For the text-containing cell, return its midpoint in [X, Y] coordinate format. 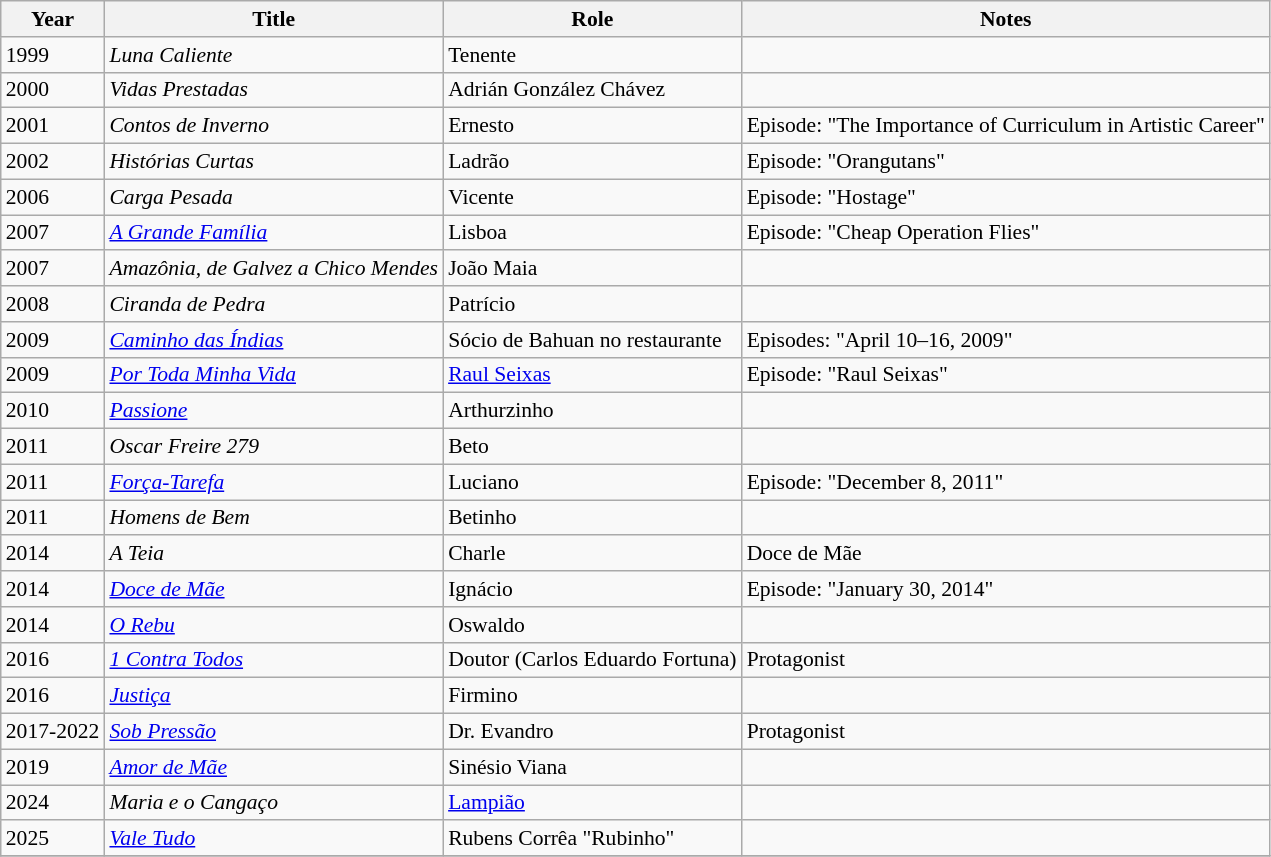
2025 [53, 839]
Sinésio Viana [592, 767]
Firmino [592, 696]
Doutor (Carlos Eduardo Fortuna) [592, 660]
Episode: "December 8, 2011" [1006, 482]
Beto [592, 447]
Raul Seixas [592, 375]
Adrián González Chávez [592, 90]
Dr. Evandro [592, 732]
Ignácio [592, 589]
Ciranda de Pedra [274, 304]
Amor de Mãe [274, 767]
Title [274, 19]
Luciano [592, 482]
Sócio de Bahuan no restaurante [592, 340]
Justiça [274, 696]
2002 [53, 162]
Episode: "Orangutans" [1006, 162]
Oswaldo [592, 625]
Contos de Inverno [274, 126]
Ladrão [592, 162]
Charle [592, 554]
Luna Caliente [274, 55]
Lisboa [592, 233]
Role [592, 19]
2001 [53, 126]
Homens de Bem [274, 518]
Tenente [592, 55]
Episodes: "April 10–16, 2009" [1006, 340]
2010 [53, 411]
Vicente [592, 197]
Caminho das Índias [274, 340]
Sob Pressão [274, 732]
Betinho [592, 518]
Lampião [592, 803]
Carga Pesada [274, 197]
Amazônia, de Galvez a Chico Mendes [274, 269]
Vale Tudo [274, 839]
Episode: "Hostage" [1006, 197]
A Grande Família [274, 233]
Maria e o Cangaço [274, 803]
Notes [1006, 19]
Ernesto [592, 126]
Episode: "January 30, 2014" [1006, 589]
João Maia [592, 269]
Por Toda Minha Vida [274, 375]
2024 [53, 803]
O Rebu [274, 625]
Episode: "Raul Seixas" [1006, 375]
2019 [53, 767]
Year [53, 19]
Arthurzinho [592, 411]
Força-Tarefa [274, 482]
2008 [53, 304]
Oscar Freire 279 [274, 447]
1 Contra Todos [274, 660]
Rubens Corrêa "Rubinho" [592, 839]
Episode: "Cheap Operation Flies" [1006, 233]
A Teia [274, 554]
Vidas Prestadas [274, 90]
Passione [274, 411]
2006 [53, 197]
Histórias Curtas [274, 162]
1999 [53, 55]
2017-2022 [53, 732]
Patrício [592, 304]
Episode: "The Importance of Curriculum in Artistic Career" [1006, 126]
2000 [53, 90]
